Capture the cell that displays the provided text and extract its (X, Y) central coordinate. 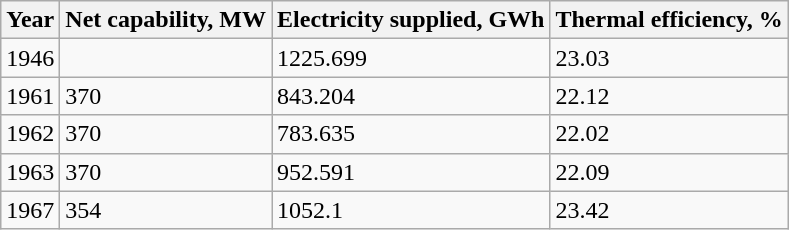
Net capability, MW (166, 20)
1967 (30, 210)
843.204 (411, 96)
Thermal efficiency, % (669, 20)
1962 (30, 134)
22.02 (669, 134)
Year (30, 20)
23.03 (669, 58)
1961 (30, 96)
1225.699 (411, 58)
354 (166, 210)
22.12 (669, 96)
783.635 (411, 134)
1052.1 (411, 210)
22.09 (669, 172)
23.42 (669, 210)
1963 (30, 172)
952.591 (411, 172)
Electricity supplied, GWh (411, 20)
1946 (30, 58)
